Find where the given text appears and provide that cell's center as [x, y] coordinate. 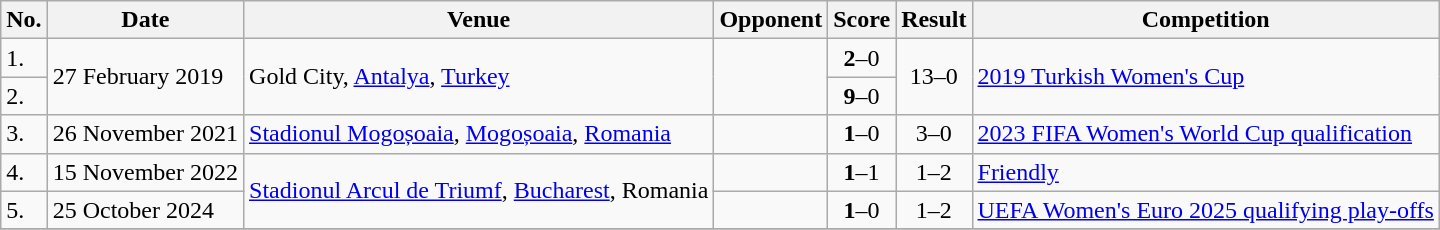
Result [934, 20]
3–0 [934, 134]
5. [24, 210]
2. [24, 96]
Friendly [1206, 172]
13–0 [934, 77]
Date [145, 20]
UEFA Women's Euro 2025 qualifying play-offs [1206, 210]
2–0 [862, 58]
2019 Turkish Women's Cup [1206, 77]
15 November 2022 [145, 172]
Opponent [771, 20]
Score [862, 20]
No. [24, 20]
Stadionul Arcul de Triumf, Bucharest, Romania [479, 191]
2023 FIFA Women's World Cup qualification [1206, 134]
1–1 [862, 172]
9–0 [862, 96]
Stadionul Mogoșoaia, Mogoșoaia, Romania [479, 134]
Gold City, Antalya, Turkey [479, 77]
1. [24, 58]
Venue [479, 20]
Competition [1206, 20]
26 November 2021 [145, 134]
3. [24, 134]
27 February 2019 [145, 77]
4. [24, 172]
25 October 2024 [145, 210]
